Search for the cell housing the specified text and yield its (x, y) center coordinate. 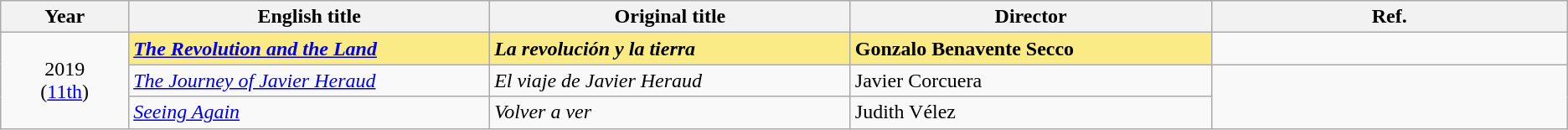
The Revolution and the Land (310, 49)
Judith Vélez (1030, 112)
English title (310, 17)
Ref. (1389, 17)
El viaje de Javier Heraud (670, 81)
Original title (670, 17)
Director (1030, 17)
2019(11th) (65, 81)
Javier Corcuera (1030, 81)
The Journey of Javier Heraud (310, 81)
Volver a ver (670, 112)
Year (65, 17)
Gonzalo Benavente Secco (1030, 49)
Seeing Again (310, 112)
La revolución y la tierra (670, 49)
